Capture the cell that displays the provided text and extract its [x, y] central coordinate. 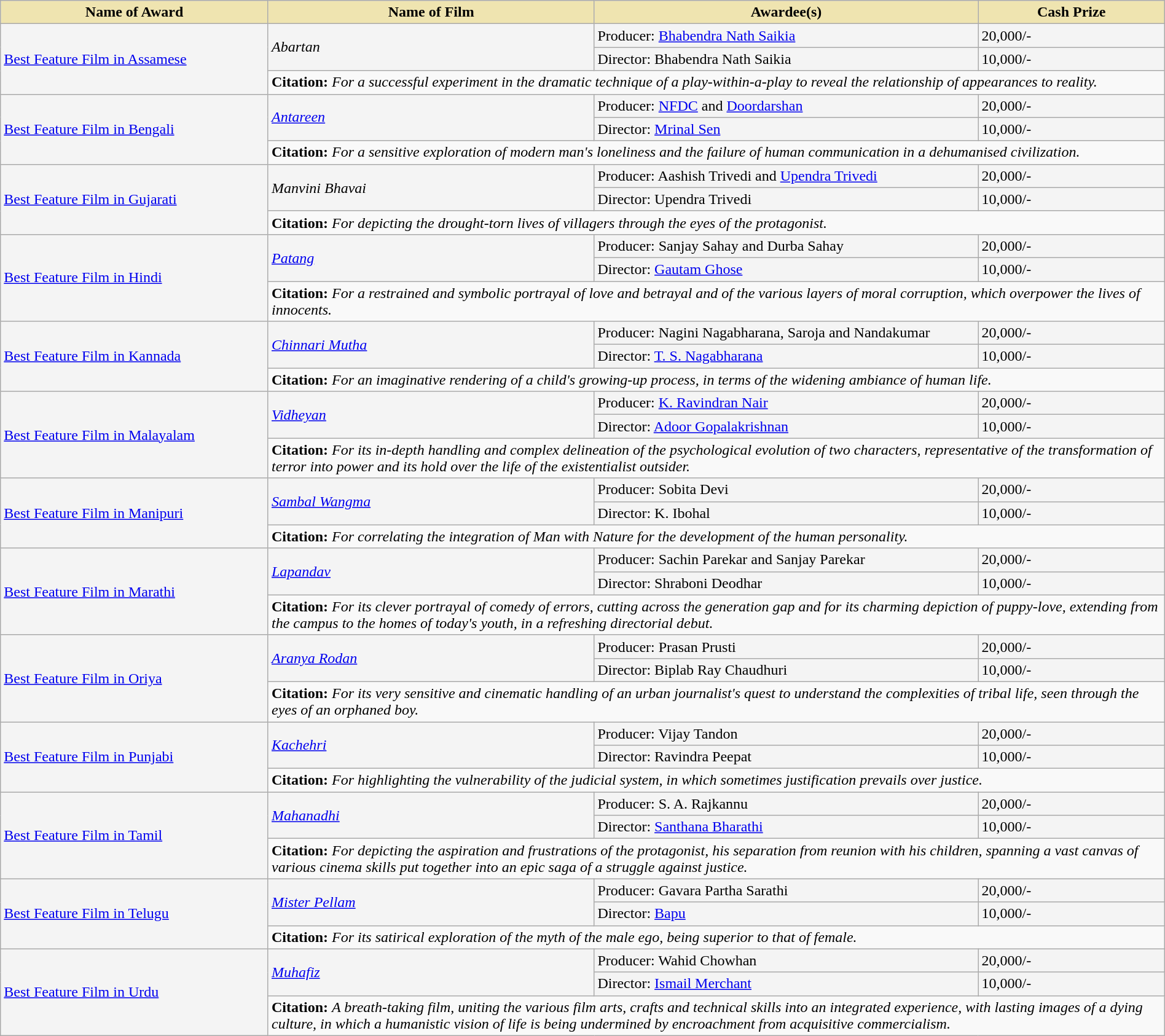
Best Feature Film in Oriya [135, 678]
Director: K. Ibohal [786, 513]
Director: Gautam Ghose [786, 269]
Director: Upendra Trivedi [786, 199]
Kachehri [431, 745]
Abartan [431, 47]
Director: Adoor Gopalakrishnan [786, 426]
Best Feature Film in Gujarati [135, 199]
Name of Award [135, 12]
Director: Bhabendra Nath Saikia [786, 59]
Aranya Rodan [431, 658]
Best Feature Film in Kannada [135, 356]
Mister Pellam [431, 902]
Best Feature Film in Assamese [135, 59]
Producer: K. Ravindran Nair [786, 403]
Producer: Gavara Partha Sarathi [786, 890]
Producer: Bhabendra Nath Saikia [786, 36]
Director: Bapu [786, 914]
Citation: For an imaginative rendering of a child's growing-up process, in terms of the widening ambiance of human life. [716, 380]
Director: Santhana Bharathi [786, 827]
Producer: S. A. Rajkannu [786, 804]
Producer: Vijay Tandon [786, 733]
Sambal Wangma [431, 501]
Chinnari Mutha [431, 345]
Director: T. S. Nagabharana [786, 356]
Director: Mrinal Sen [786, 129]
Best Feature Film in Manipuri [135, 513]
Vidheyan [431, 415]
Director: Ravindra Peepat [786, 757]
Muhafiz [431, 972]
Mahanadhi [431, 815]
Name of Film [431, 12]
Best Feature Film in Tamil [135, 836]
Producer: Wahid Chowhan [786, 960]
Antareen [431, 117]
Best Feature Film in Marathi [135, 591]
Best Feature Film in Malayalam [135, 435]
Producer: Prasan Prusti [786, 646]
Producer: Sachin Parekar and Sanjay Parekar [786, 560]
Citation: For highlighting the vulnerability of the judicial system, in which sometimes justification prevails over justice. [716, 780]
Citation: For a successful experiment in the dramatic technique of a play-within-a-play to reveal the relationship of appearances to reality. [716, 82]
Producer: Nagini Nagabharana, Saroja and Nandakumar [786, 333]
Producer: Sobita Devi [786, 490]
Cash Prize [1072, 12]
Producer: Aashish Trivedi and Upendra Trivedi [786, 176]
Manvini Bhavai [431, 187]
Best Feature Film in Telugu [135, 914]
Lapandav [431, 571]
Citation: For its satirical exploration of the myth of the male ego, being superior to that of female. [716, 937]
Citation: For correlating the integration of Man with Nature for the development of the human personality. [716, 536]
Director: Ismail Merchant [786, 984]
Best Feature Film in Urdu [135, 992]
Best Feature Film in Punjabi [135, 756]
Producer: NFDC and Doordarshan [786, 106]
Citation: For a sensitive exploration of modern man's loneliness and the failure of human communication in a dehumanised civilization. [716, 152]
Best Feature Film in Hindi [135, 278]
Director: Shraboni Deodhar [786, 583]
Patang [431, 257]
Director: Biplab Ray Chaudhuri [786, 670]
Awardee(s) [786, 12]
Best Feature Film in Bengali [135, 129]
Citation: For depicting the drought-torn lives of villagers through the eyes of the protagonist. [716, 222]
Producer: Sanjay Sahay and Durba Sahay [786, 246]
